Scan for the cell matching the given text and deliver its [x, y] coordinate at center. 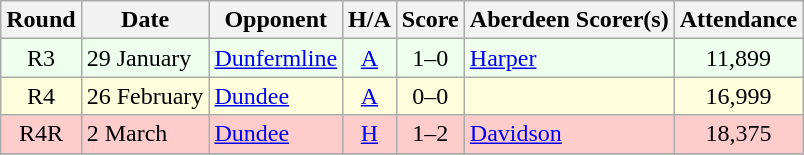
1–0 [430, 58]
2 March [145, 134]
Date [145, 20]
0–0 [430, 96]
R3 [41, 58]
Score [430, 20]
Harper [569, 58]
R4 [41, 96]
H/A [370, 20]
Aberdeen Scorer(s) [569, 20]
11,899 [738, 58]
Opponent [276, 20]
R4R [41, 134]
Round [41, 20]
Dunfermline [276, 58]
H [370, 134]
1–2 [430, 134]
Davidson [569, 134]
29 January [145, 58]
26 February [145, 96]
Attendance [738, 20]
16,999 [738, 96]
18,375 [738, 134]
